Identify which cell holds the provided text, then report its [X, Y] central coordinate. 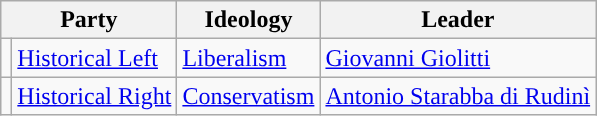
Conservatism [248, 96]
Party [89, 20]
Ideology [248, 20]
Historical Right [94, 96]
Historical Left [94, 58]
Antonio Starabba di Rudinì [458, 96]
Liberalism [248, 58]
Leader [458, 20]
Giovanni Giolitti [458, 58]
